Detect which cell encompasses the target text, then output its [X, Y] center coordinate. 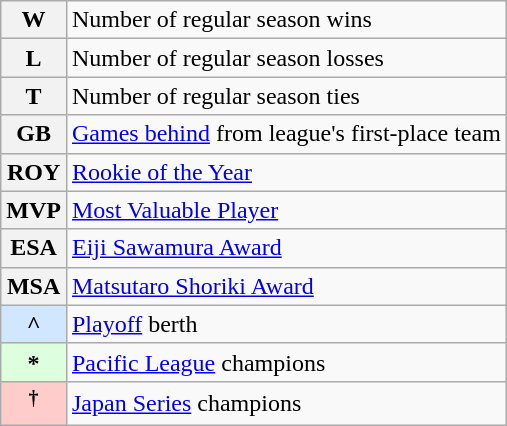
Games behind from league's first-place team [286, 134]
Number of regular season ties [286, 96]
Pacific League champions [286, 362]
GB [34, 134]
Number of regular season wins [286, 20]
MVP [34, 210]
T [34, 96]
W [34, 20]
Most Valuable Player [286, 210]
Matsutaro Shoriki Award [286, 286]
Rookie of the Year [286, 172]
MSA [34, 286]
Japan Series champions [286, 404]
† [34, 404]
L [34, 58]
Number of regular season losses [286, 58]
ESA [34, 248]
* [34, 362]
Playoff berth [286, 324]
Eiji Sawamura Award [286, 248]
^ [34, 324]
ROY [34, 172]
